For the text-containing cell, return its midpoint in (X, Y) coordinate format. 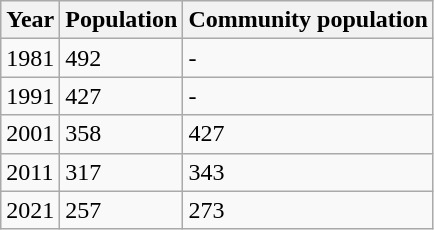
343 (308, 172)
257 (122, 210)
1981 (30, 58)
Year (30, 20)
Population (122, 20)
358 (122, 134)
1991 (30, 96)
317 (122, 172)
Community population (308, 20)
2011 (30, 172)
2001 (30, 134)
273 (308, 210)
2021 (30, 210)
492 (122, 58)
